Extract the (X, Y) coordinate from the center of the cell holding the provided text.  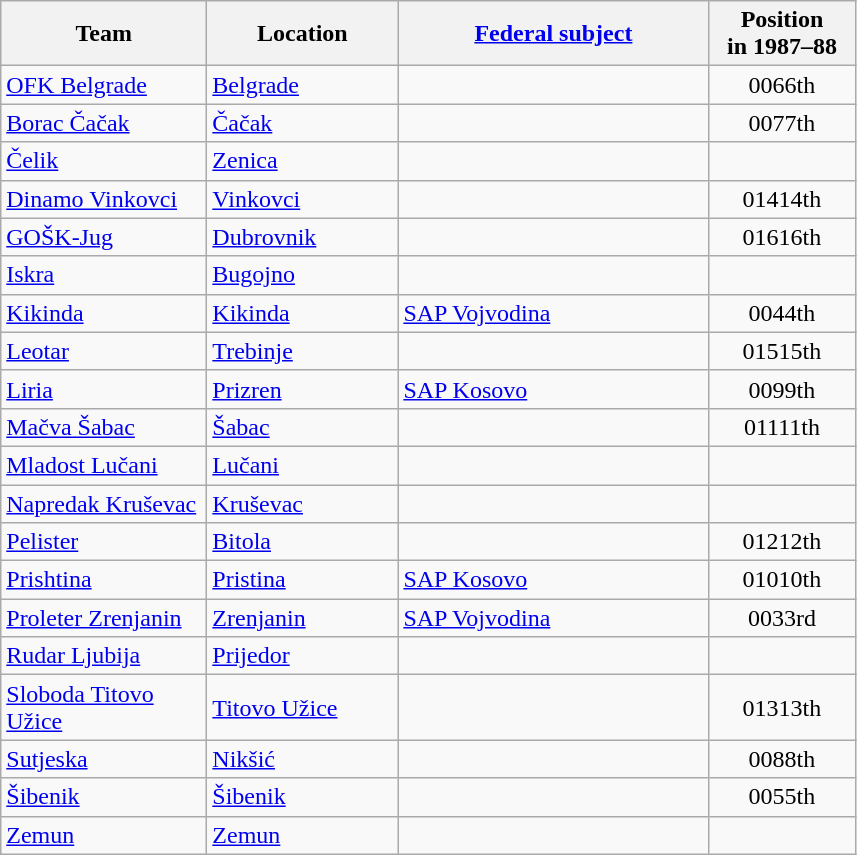
Positionin 1987–88 (782, 34)
Pristina (302, 580)
Dinamo Vinkovci (104, 199)
Pelister (104, 542)
Zrenjanin (302, 618)
Liria (104, 389)
0044th (782, 313)
Mačva Šabac (104, 427)
01414th (782, 199)
Iskra (104, 275)
Šabac (302, 427)
Borac Čačak (104, 123)
0055th (782, 797)
Vinkovci (302, 199)
0033rd (782, 618)
Titovo Užice (302, 708)
01111th (782, 427)
Kruševac (302, 503)
0099th (782, 389)
Prizren (302, 389)
01212th (782, 542)
Leotar (104, 351)
Location (302, 34)
Dubrovnik (302, 237)
0088th (782, 759)
Napredak Kruševac (104, 503)
Prijedor (302, 656)
Čelik (104, 161)
GOŠK-Jug (104, 237)
01515th (782, 351)
Bugojno (302, 275)
0077th (782, 123)
01616th (782, 237)
Zenica (302, 161)
Trebinje (302, 351)
Rudar Ljubija (104, 656)
0066th (782, 85)
OFK Belgrade (104, 85)
Lučani (302, 465)
Čačak (302, 123)
Federal subject (554, 34)
Team (104, 34)
Nikšić (302, 759)
Sutjeska (104, 759)
Bitola (302, 542)
Belgrade (302, 85)
Sloboda Titovo Užice (104, 708)
01313th (782, 708)
Proleter Zrenjanin (104, 618)
Prishtina (104, 580)
Mladost Lučani (104, 465)
01010th (782, 580)
